For the text-containing cell, return its midpoint in [X, Y] coordinate format. 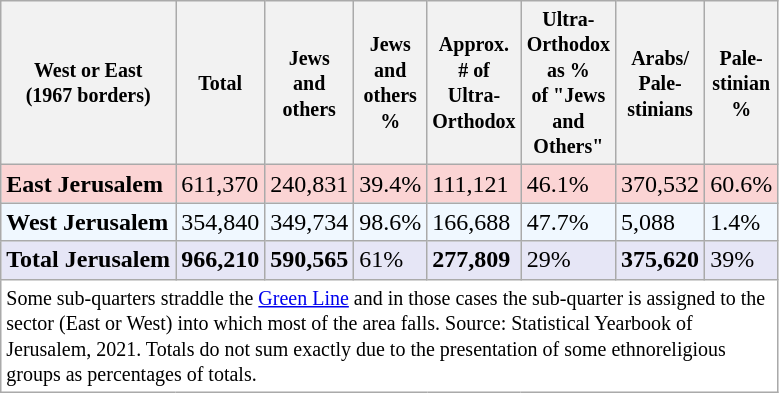
354,840 [220, 222]
Ultra-Orthodoxas %of "Jewsand Others" [568, 83]
1.4% [742, 222]
98.6% [390, 222]
29% [568, 260]
46.1% [568, 184]
611,370 [220, 184]
111,121 [474, 184]
5,088 [660, 222]
60.6% [742, 184]
966,210 [220, 260]
Arabs/Pale-stinians [660, 83]
East Jerusalem [88, 184]
349,734 [310, 222]
166,688 [474, 222]
Pale-stinian% [742, 83]
370,532 [660, 184]
240,831 [310, 184]
277,809 [474, 260]
Jewsandothers% [390, 83]
39% [742, 260]
61% [390, 260]
590,565 [310, 260]
47.7% [568, 222]
West Jerusalem [88, 222]
Approx.# ofUltra-Orthodox [474, 83]
39.4% [390, 184]
Total Jerusalem [88, 260]
West or East(1967 borders) [88, 83]
Jewsandothers [310, 83]
Total [220, 83]
375,620 [660, 260]
